Extract the [x, y] coordinate from the center of the cell holding the provided text.  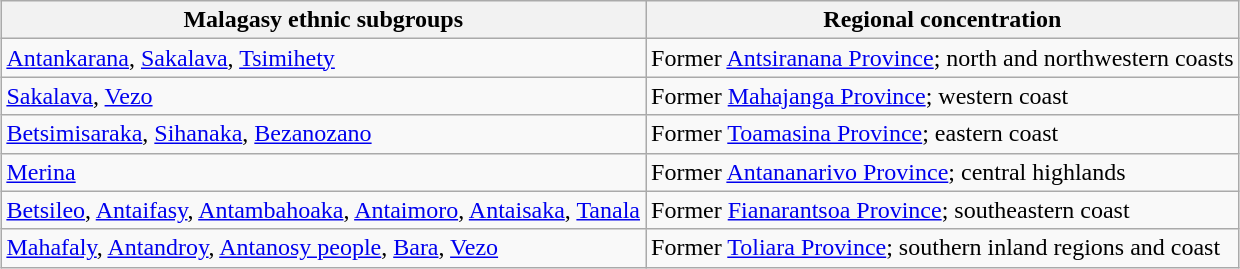
Former Mahajanga Province; western coast [943, 96]
Malagasy ethnic subgroups [324, 20]
Antankarana, Sakalava, Tsimihety [324, 58]
Sakalava, Vezo [324, 96]
Mahafaly, Antandroy, Antanosy people, Bara, Vezo [324, 248]
Former Antsiranana Province; north and northwestern coasts [943, 58]
Former Antananarivo Province; central highlands [943, 172]
Regional concentration [943, 20]
Former Toamasina Province; eastern coast [943, 134]
Betsileo, Antaifasy, Antambahoaka, Antaimoro, Antaisaka, Tanala [324, 210]
Merina [324, 172]
Former Toliara Province; southern inland regions and coast [943, 248]
Former Fianarantsoa Province; southeastern coast [943, 210]
Betsimisaraka, Sihanaka, Bezanozano [324, 134]
